Return the (x, y) coordinate for the center point of the cell that contains the specified text.  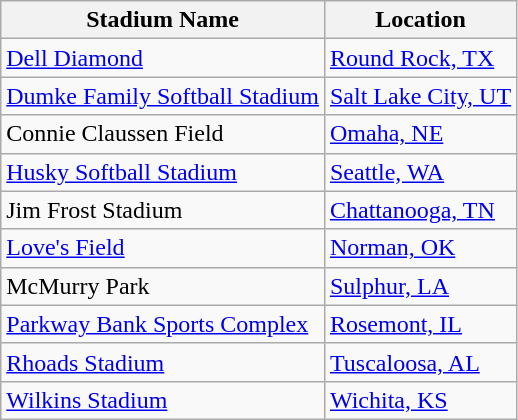
McMurry Park (163, 286)
Chattanooga, TN (420, 210)
Husky Softball Stadium (163, 172)
Wichita, KS (420, 400)
Tuscaloosa, AL (420, 362)
Salt Lake City, UT (420, 96)
Dumke Family Softball Stadium (163, 96)
Stadium Name (163, 20)
Sulphur, LA (420, 286)
Parkway Bank Sports Complex (163, 324)
Wilkins Stadium (163, 400)
Connie Claussen Field (163, 134)
Love's Field (163, 248)
Seattle, WA (420, 172)
Dell Diamond (163, 58)
Rosemont, IL (420, 324)
Omaha, NE (420, 134)
Round Rock, TX (420, 58)
Jim Frost Stadium (163, 210)
Norman, OK (420, 248)
Location (420, 20)
Rhoads Stadium (163, 362)
